Scan for the cell matching the given text and deliver its (X, Y) coordinate at center. 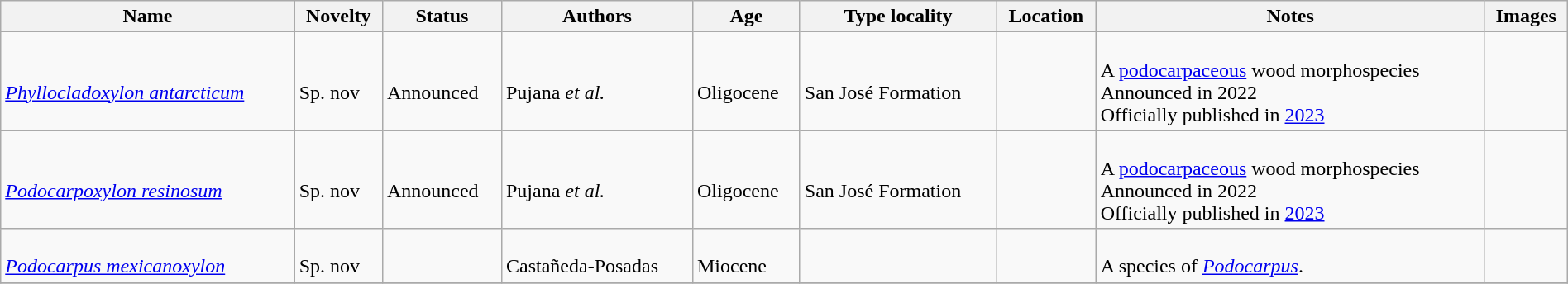
Phyllocladoxylon antarcticum (147, 81)
Authors (597, 17)
Notes (1290, 17)
Images (1526, 17)
Novelty (338, 17)
Miocene (746, 256)
A species of Podocarpus. (1290, 256)
Name (147, 17)
Location (1046, 17)
Podocarpus mexicanoxylon (147, 256)
Age (746, 17)
Castañeda-Posadas (597, 256)
Status (442, 17)
Podocarpoxylon resinosum (147, 180)
Type locality (898, 17)
